Determine the [x, y] coordinate at the center of the cell enclosing the given text.  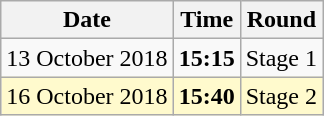
13 October 2018 [87, 58]
16 October 2018 [87, 96]
15:40 [206, 96]
Date [87, 20]
Stage 2 [281, 96]
15:15 [206, 58]
Round [281, 20]
Time [206, 20]
Stage 1 [281, 58]
